From the cell containing the given text, extract its center point as (X, Y) coordinate. 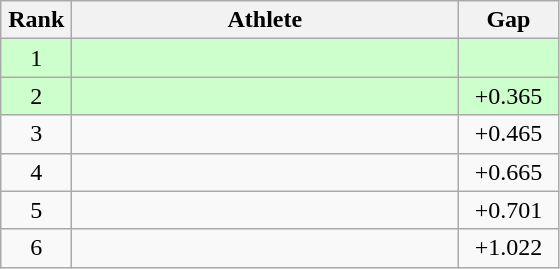
+0.465 (508, 134)
Athlete (265, 20)
3 (36, 134)
+1.022 (508, 248)
Rank (36, 20)
+0.665 (508, 172)
6 (36, 248)
+0.701 (508, 210)
Gap (508, 20)
4 (36, 172)
1 (36, 58)
2 (36, 96)
5 (36, 210)
+0.365 (508, 96)
